Capture the cell that displays the provided text and extract its [X, Y] central coordinate. 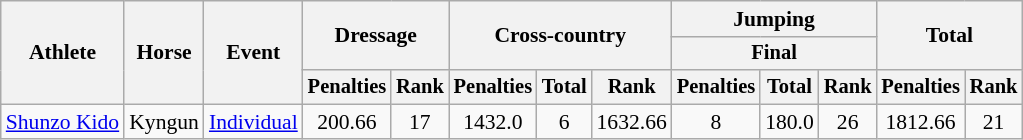
17 [420, 122]
Horse [164, 52]
Cross-country [560, 36]
Kyngun [164, 122]
Event [254, 52]
200.66 [347, 122]
8 [716, 122]
Individual [254, 122]
6 [564, 122]
1632.66 [632, 122]
1432.0 [493, 122]
21 [994, 122]
Athlete [62, 52]
180.0 [790, 122]
26 [848, 122]
Jumping [774, 19]
Final [774, 54]
Dressage [376, 36]
1812.66 [920, 122]
Shunzo Kido [62, 122]
